From the cell containing the given text, extract its center point as (X, Y) coordinate. 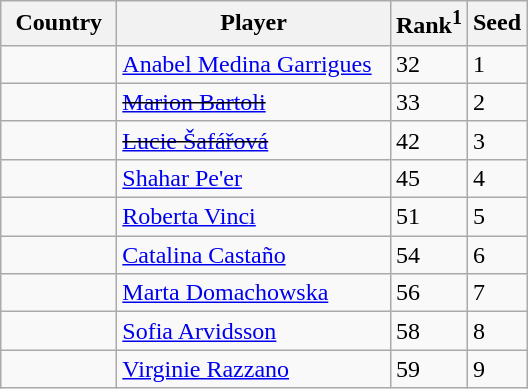
Player (254, 24)
56 (428, 293)
51 (428, 217)
Marion Bartoli (254, 102)
Seed (496, 24)
Anabel Medina Garrigues (254, 64)
33 (428, 102)
59 (428, 369)
7 (496, 293)
Catalina Castaño (254, 255)
42 (428, 140)
32 (428, 64)
58 (428, 331)
Roberta Vinci (254, 217)
45 (428, 178)
Marta Domachowska (254, 293)
2 (496, 102)
Lucie Šafářová (254, 140)
Sofia Arvidsson (254, 331)
54 (428, 255)
4 (496, 178)
5 (496, 217)
Shahar Pe'er (254, 178)
6 (496, 255)
8 (496, 331)
Virginie Razzano (254, 369)
3 (496, 140)
9 (496, 369)
Country (59, 24)
Rank1 (428, 24)
1 (496, 64)
